Scan for the cell matching the given text and deliver its (X, Y) coordinate at center. 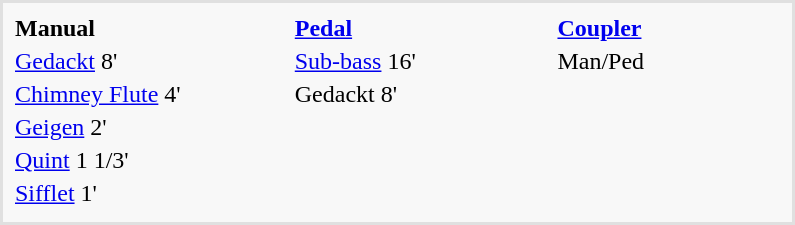
Pedal (423, 29)
Chimney Flute 4' (152, 95)
Geigen 2' (152, 127)
Man/Ped (669, 61)
Sifflet 1' (152, 193)
Sub-bass 16' (423, 61)
Coupler (669, 29)
Quint 1 1/3' (152, 161)
Manual (152, 29)
